For the text-containing cell, return its midpoint in (X, Y) coordinate format. 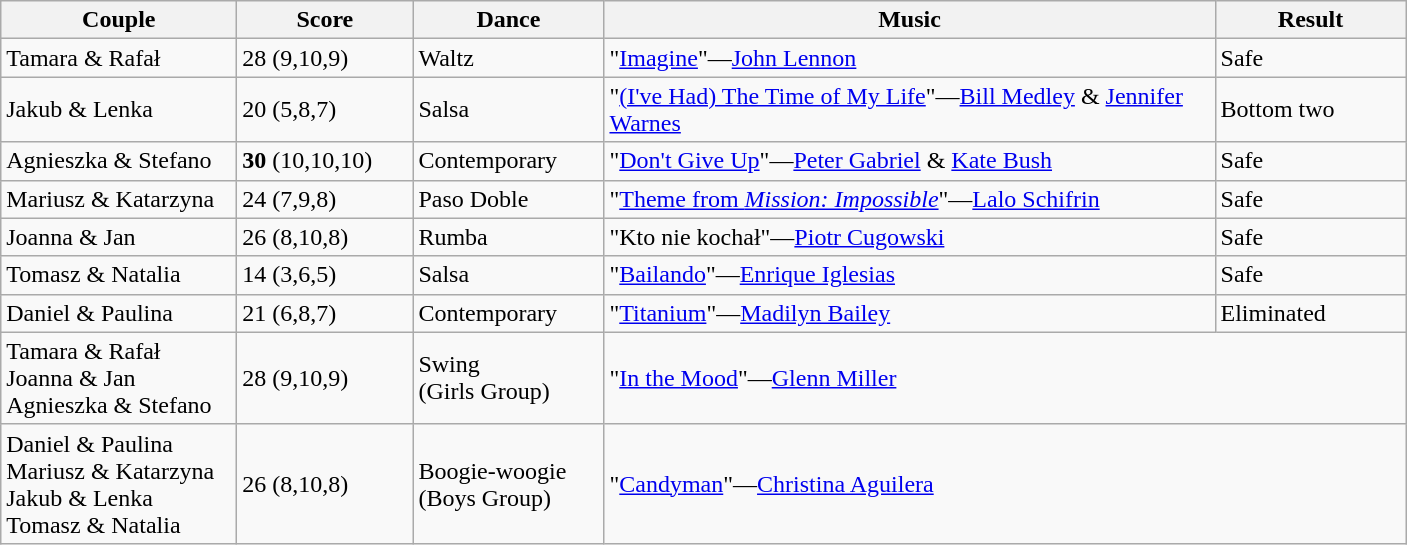
"(I've Had) The Time of My Life"—Bill Medley & Jennifer Warnes (910, 110)
Jakub & Lenka (119, 110)
Tamara & RafałJoanna & JanAgnieszka & Stefano (119, 378)
"Titanium"—Madilyn Bailey (910, 313)
Mariusz & Katarzyna (119, 199)
20 (5,8,7) (325, 110)
21 (6,8,7) (325, 313)
Swing(Girls Group) (508, 378)
Paso Doble (508, 199)
Agnieszka & Stefano (119, 161)
"In the Mood"—Glenn Miller (1005, 378)
Daniel & PaulinaMariusz & KatarzynaJakub & LenkaTomasz & Natalia (119, 484)
30 (10,10,10) (325, 161)
"Don't Give Up"—Peter Gabriel & Kate Bush (910, 161)
Eliminated (1310, 313)
"Candyman"—Christina Aguilera (1005, 484)
14 (3,6,5) (325, 275)
Boogie-woogie(Boys Group) (508, 484)
Tomasz & Natalia (119, 275)
Dance (508, 20)
Joanna & Jan (119, 237)
Tamara & Rafał (119, 58)
Score (325, 20)
24 (7,9,8) (325, 199)
Couple (119, 20)
"Kto nie kochał"—Piotr Cugowski (910, 237)
Daniel & Paulina (119, 313)
"Theme from Mission: Impossible"—Lalo Schifrin (910, 199)
"Imagine"—John Lennon (910, 58)
Music (910, 20)
Bottom two (1310, 110)
Rumba (508, 237)
"Bailando"—Enrique Iglesias (910, 275)
Waltz (508, 58)
Result (1310, 20)
